Find where the given text appears and provide that cell's center as (x, y) coordinate. 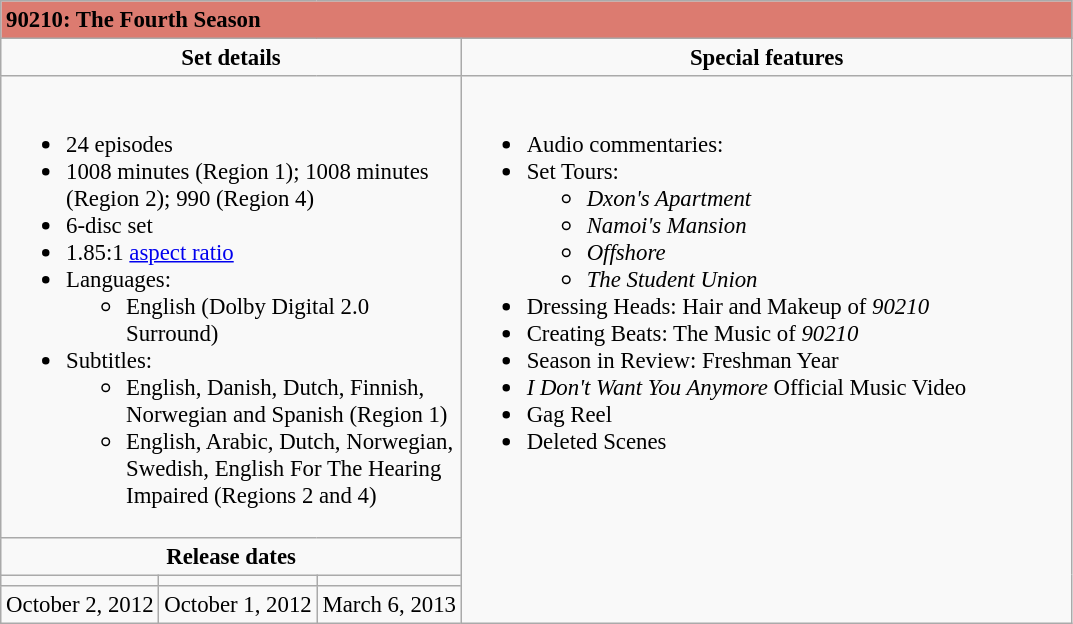
March 6, 2013 (389, 604)
Special features (766, 58)
October 1, 2012 (238, 604)
October 2, 2012 (80, 604)
Set details (232, 58)
Release dates (232, 556)
90210: The Fourth Season (536, 20)
